Capture the cell that displays the provided text and extract its (X, Y) central coordinate. 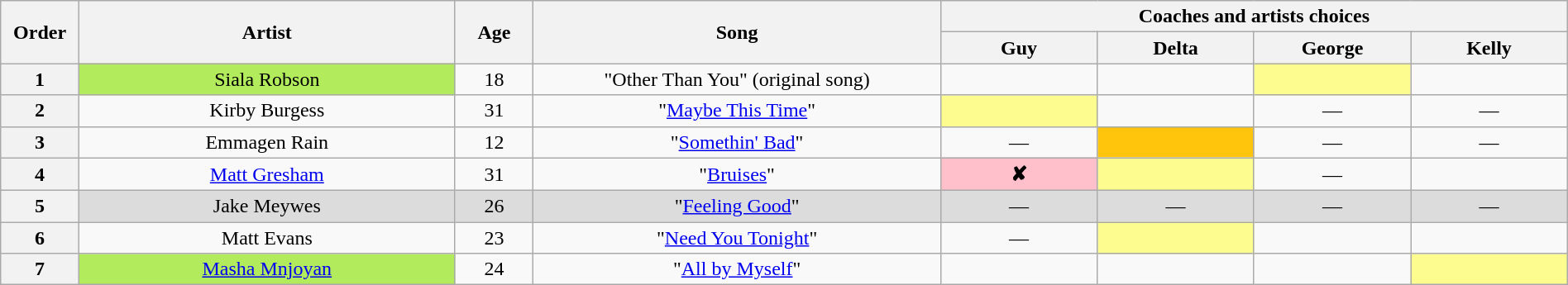
Matt Evans (266, 238)
6 (40, 238)
4 (40, 174)
Emmagen Rain (266, 142)
Order (40, 32)
"Bruises" (738, 174)
George (1331, 48)
Kelly (1489, 48)
23 (495, 238)
"Feeling Good" (738, 207)
24 (495, 269)
Guy (1019, 48)
1 (40, 79)
"All by Myself" (738, 269)
5 (40, 207)
Artist (266, 32)
18 (495, 79)
12 (495, 142)
Matt Gresham (266, 174)
Delta (1176, 48)
"Somethin' Bad" (738, 142)
"Other Than You" (original song) (738, 79)
✘ (1019, 174)
Age (495, 32)
Masha Mnjoyan (266, 269)
26 (495, 207)
Siala Robson (266, 79)
Song (738, 32)
Kirby Burgess (266, 111)
3 (40, 142)
2 (40, 111)
"Need You Tonight" (738, 238)
"Maybe This Time" (738, 111)
Coaches and artists choices (1254, 17)
Jake Meywes (266, 207)
7 (40, 269)
